Provide the [x, y] coordinate of the cell's center where the given text is located.  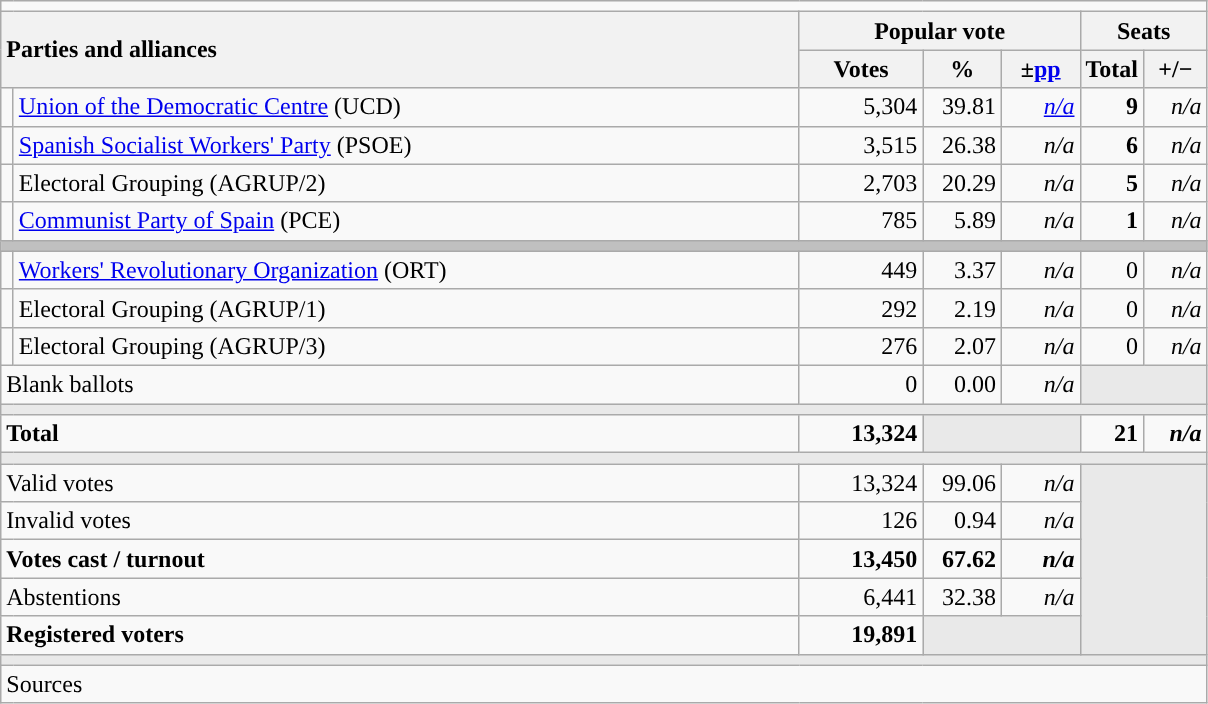
Communist Party of Spain (PCE) [406, 221]
2.07 [962, 346]
99.06 [962, 483]
276 [861, 346]
Sources [604, 684]
0.94 [962, 521]
449 [861, 270]
20.29 [962, 183]
126 [861, 521]
5.89 [962, 221]
32.38 [962, 597]
3.37 [962, 270]
Blank ballots [400, 384]
Workers' Revolutionary Organization (ORT) [406, 270]
1 [1112, 221]
785 [861, 221]
19,891 [861, 635]
6 [1112, 145]
39.81 [962, 107]
±pp [1040, 69]
2,703 [861, 183]
9 [1112, 107]
Union of the Democratic Centre (UCD) [406, 107]
3,515 [861, 145]
21 [1112, 434]
5,304 [861, 107]
6,441 [861, 597]
Popular vote [940, 31]
67.62 [962, 559]
5 [1112, 183]
2.19 [962, 308]
13,450 [861, 559]
Registered voters [400, 635]
Electoral Grouping (AGRUP/2) [406, 183]
Seats [1144, 31]
Electoral Grouping (AGRUP/3) [406, 346]
Votes cast / turnout [400, 559]
Votes [861, 69]
0.00 [962, 384]
+/− [1176, 69]
Parties and alliances [400, 50]
Electoral Grouping (AGRUP/1) [406, 308]
26.38 [962, 145]
Invalid votes [400, 521]
% [962, 69]
292 [861, 308]
Valid votes [400, 483]
Spanish Socialist Workers' Party (PSOE) [406, 145]
Abstentions [400, 597]
